Return (x, y) of the center of cell containing provided text 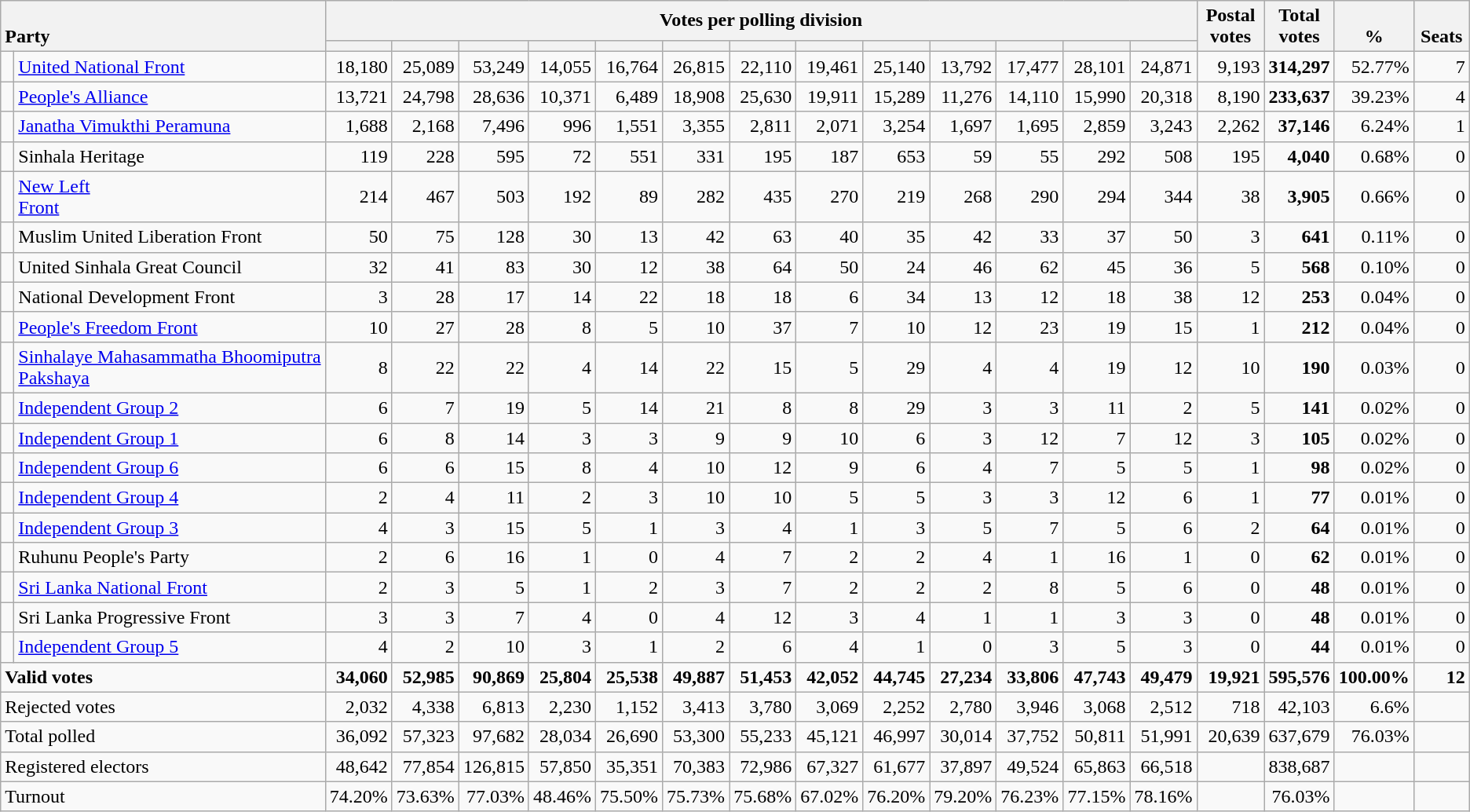
49,524 (1030, 766)
37,752 (1030, 737)
Muslim United Liberation Front (170, 237)
3,946 (1030, 707)
89 (630, 196)
77,854 (426, 766)
10,371 (562, 97)
28,101 (1096, 67)
1,688 (358, 126)
11,276 (963, 97)
New LeftFront (170, 196)
75.50% (630, 796)
51,991 (1164, 737)
Sri Lanka Progressive Front (170, 617)
268 (963, 196)
0.11% (1374, 237)
72 (562, 156)
19,921 (1230, 677)
Seats (1442, 27)
49,887 (696, 677)
4,338 (426, 707)
Independent Group 5 (170, 647)
3,254 (897, 126)
35,351 (630, 766)
435 (763, 196)
70,383 (696, 766)
253 (1299, 297)
6,489 (630, 97)
16,764 (630, 67)
% (1374, 27)
65,863 (1096, 766)
595 (493, 156)
18,908 (696, 97)
Independent Group 2 (170, 408)
641 (1299, 237)
People's Freedom Front (170, 327)
467 (426, 196)
0.68% (1374, 156)
53,300 (696, 737)
15,990 (1096, 97)
331 (696, 156)
214 (358, 196)
26,690 (630, 737)
6.24% (1374, 126)
718 (1230, 707)
41 (426, 267)
97,682 (493, 737)
63 (763, 237)
49,479 (1164, 677)
Registered electors (163, 766)
22,110 (763, 67)
77.03% (493, 796)
270 (829, 196)
42,103 (1299, 707)
27,234 (963, 677)
46 (963, 267)
76.20% (897, 796)
33 (1030, 237)
44,745 (897, 677)
2,262 (1230, 126)
44 (1299, 647)
Postalvotes (1230, 27)
17,477 (1030, 67)
21 (696, 408)
2,032 (358, 707)
996 (562, 126)
57,323 (426, 737)
61,677 (897, 766)
25,538 (630, 677)
1,697 (963, 126)
3,355 (696, 126)
51,453 (763, 677)
19,911 (829, 97)
292 (1096, 156)
United National Front (170, 67)
45 (1096, 267)
503 (493, 196)
568 (1299, 267)
0.03% (1374, 368)
2,230 (562, 707)
59 (963, 156)
50,811 (1096, 737)
78.16% (1164, 796)
67.02% (829, 796)
Rejected votes (163, 707)
Janatha Vimukthi Peramuna (170, 126)
90,869 (493, 677)
35 (897, 237)
551 (630, 156)
105 (1299, 437)
67,327 (829, 766)
Sri Lanka National Front (170, 587)
637,679 (1299, 737)
282 (696, 196)
653 (897, 156)
838,687 (1299, 766)
13,792 (963, 67)
190 (1299, 368)
23 (1030, 327)
290 (1030, 196)
212 (1299, 327)
36 (1164, 267)
75 (426, 237)
27 (426, 327)
2,252 (897, 707)
192 (562, 196)
47,743 (1096, 677)
13,721 (358, 97)
3,068 (1096, 707)
55,233 (763, 737)
United Sinhala Great Council (170, 267)
24 (897, 267)
Total votes (1299, 27)
20,639 (1230, 737)
3,905 (1299, 196)
141 (1299, 408)
20,318 (1164, 97)
32 (358, 267)
Votes per polling division (761, 20)
48.46% (562, 796)
219 (897, 196)
25,140 (897, 67)
1,695 (1030, 126)
98 (1299, 468)
Turnout (163, 796)
Total polled (163, 737)
14,055 (562, 67)
Ruhunu People's Party (170, 558)
3,780 (763, 707)
People's Alliance (170, 97)
15,289 (897, 97)
3,243 (1164, 126)
28,034 (562, 737)
National Development Front (170, 297)
24,798 (426, 97)
34 (897, 297)
28,636 (493, 97)
36,092 (358, 737)
83 (493, 267)
39.23% (1374, 97)
0.10% (1374, 267)
37,897 (963, 766)
57,850 (562, 766)
77 (1299, 498)
228 (426, 156)
119 (358, 156)
595,576 (1299, 677)
Sinhalaye Mahasammatha Bhoomiputra Pakshaya (170, 368)
45,121 (829, 737)
Independent Group 6 (170, 468)
52.77% (1374, 67)
52,985 (426, 677)
187 (829, 156)
314,297 (1299, 67)
294 (1096, 196)
75.68% (763, 796)
48,642 (358, 766)
25,804 (562, 677)
8,190 (1230, 97)
Independent Group 3 (170, 528)
33,806 (1030, 677)
37,146 (1299, 126)
30,014 (963, 737)
53,249 (493, 67)
2,168 (426, 126)
79.20% (963, 796)
0.66% (1374, 196)
1,152 (630, 707)
508 (1164, 156)
Independent Group 4 (170, 498)
25,089 (426, 67)
46,997 (897, 737)
126,815 (493, 766)
55 (1030, 156)
14,110 (1030, 97)
72,986 (763, 766)
128 (493, 237)
25,630 (763, 97)
2,512 (1164, 707)
73.63% (426, 796)
1,551 (630, 126)
344 (1164, 196)
34,060 (358, 677)
100.00% (1374, 677)
74.20% (358, 796)
9,193 (1230, 67)
3,069 (829, 707)
24,871 (1164, 67)
76.23% (1030, 796)
77.15% (1096, 796)
4,040 (1299, 156)
Independent Group 1 (170, 437)
17 (493, 297)
6,813 (493, 707)
2,811 (763, 126)
6.6% (1374, 707)
18,180 (358, 67)
66,518 (1164, 766)
Sinhala Heritage (170, 156)
42,052 (829, 677)
233,637 (1299, 97)
2,780 (963, 707)
2,859 (1096, 126)
75.73% (696, 796)
3,413 (696, 707)
7,496 (493, 126)
Valid votes (163, 677)
2,071 (829, 126)
Party (163, 27)
19,461 (829, 67)
26,815 (696, 67)
40 (829, 237)
